Return the (X, Y) coordinate for the center point of the cell that contains the specified text.  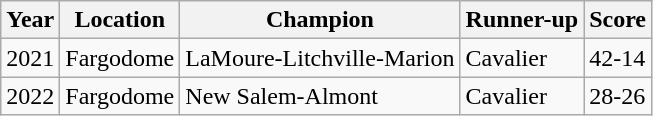
2022 (30, 96)
42-14 (618, 58)
Champion (320, 20)
Score (618, 20)
LaMoure-Litchville-Marion (320, 58)
Location (120, 20)
2021 (30, 58)
Year (30, 20)
New Salem-Almont (320, 96)
Runner-up (522, 20)
28-26 (618, 96)
